Provide the (x, y) coordinate of the cell's center where the given text is located.  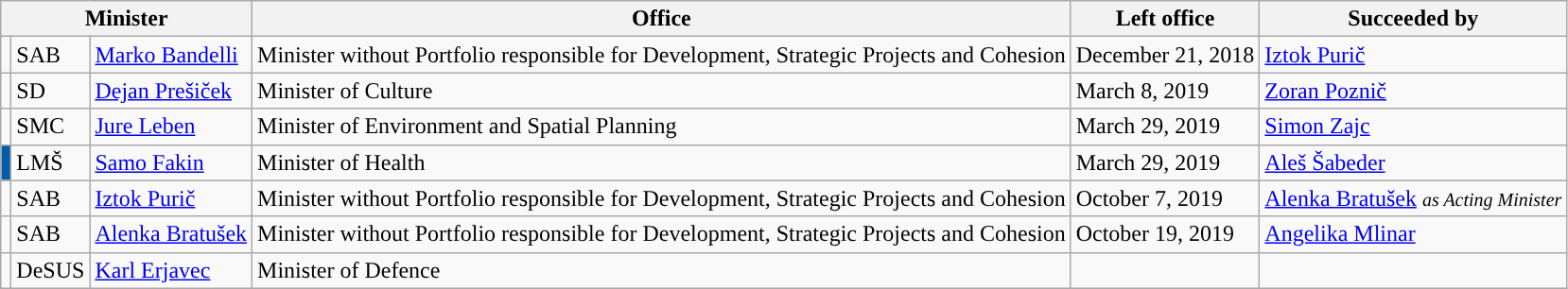
Minister of Culture (662, 91)
Simon Zajc (1413, 127)
Dejan Prešiček (171, 91)
Alenka Bratušek as Acting Minister (1413, 198)
LMŠ (51, 162)
Jure Leben (171, 127)
Samo Fakin (171, 162)
DeSUS (51, 270)
March 8, 2019 (1165, 91)
Minister of Defence (662, 270)
Minister of Environment and Spatial Planning (662, 127)
Minister of Health (662, 162)
Alenka Bratušek (171, 234)
Minister (127, 19)
Succeeded by (1413, 19)
Aleš Šabeder (1413, 162)
October 7, 2019 (1165, 198)
Zoran Poznič (1413, 91)
Angelika Mlinar (1413, 234)
Karl Erjavec (171, 270)
Marko Bandelli (171, 55)
SD (51, 91)
SMC (51, 127)
December 21, 2018 (1165, 55)
Left office (1165, 19)
Office (662, 19)
October 19, 2019 (1165, 234)
